From the cell containing the given text, extract its center point as [x, y] coordinate. 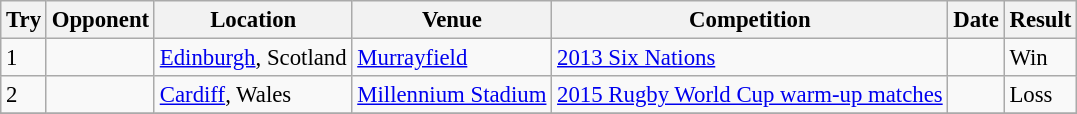
Loss [1040, 95]
2013 Six Nations [750, 58]
Result [1040, 20]
Try [24, 20]
Opponent [100, 20]
2015 Rugby World Cup warm-up matches [750, 95]
1 [24, 58]
Location [252, 20]
Venue [452, 20]
Competition [750, 20]
Date [976, 20]
Edinburgh, Scotland [252, 58]
Murrayfield [452, 58]
Cardiff, Wales [252, 95]
Win [1040, 58]
Millennium Stadium [452, 95]
2 [24, 95]
